Extract the (x, y) coordinate from the center of the cell holding the provided text.  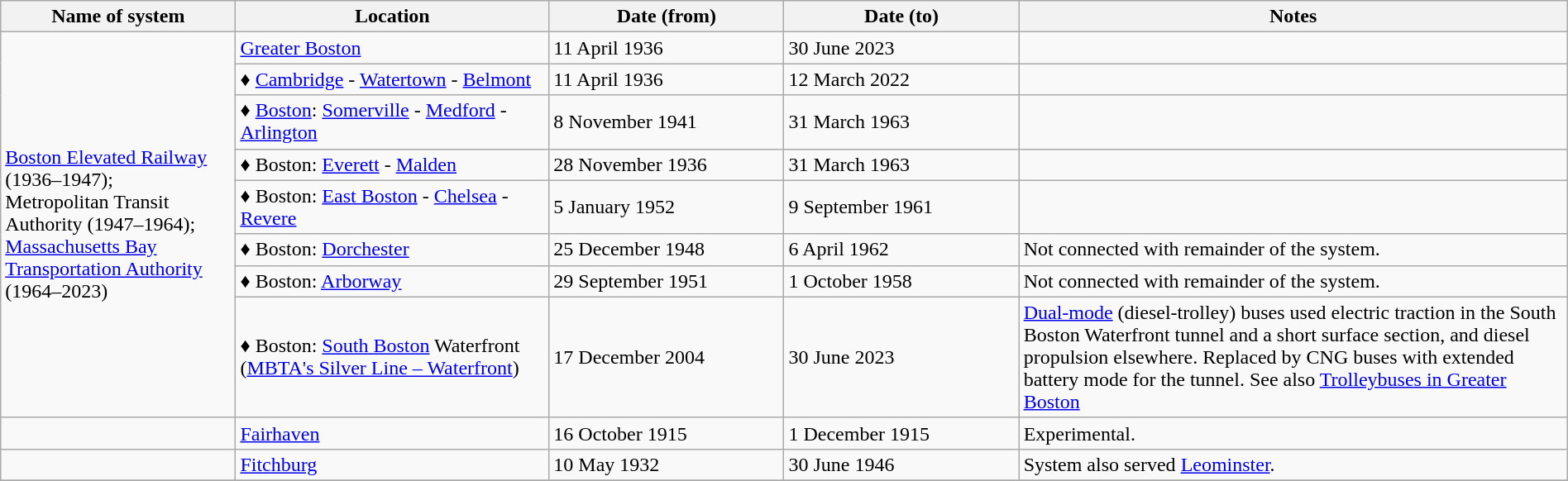
♦ Boston: Dorchester (392, 250)
29 September 1951 (667, 281)
8 November 1941 (667, 122)
9 September 1961 (901, 207)
1 October 1958 (901, 281)
Fairhaven (392, 433)
16 October 1915 (667, 433)
Boston Elevated Railway (1936–1947); Metropolitan Transit Authority (1947–1964); Massachusetts Bay Transportation Authority (1964–2023) (118, 225)
System also served Leominster. (1293, 464)
28 November 1936 (667, 164)
Location (392, 17)
Experimental. (1293, 433)
30 June 1946 (901, 464)
Fitchburg (392, 464)
♦ Boston: South Boston Waterfront (MBTA's Silver Line – Waterfront) (392, 357)
1 December 1915 (901, 433)
25 December 1948 (667, 250)
♦ Boston: East Boston - Chelsea - Revere (392, 207)
Notes (1293, 17)
Date (from) (667, 17)
5 January 1952 (667, 207)
6 April 1962 (901, 250)
10 May 1932 (667, 464)
♦ Boston: Everett - Malden (392, 164)
Name of system (118, 17)
Date (to) (901, 17)
Greater Boston (392, 48)
♦ Cambridge - Watertown - Belmont (392, 79)
♦ Boston: Arborway (392, 281)
♦ Boston: Somerville - Medford - Arlington (392, 122)
17 December 2004 (667, 357)
12 March 2022 (901, 79)
